Output the [X, Y] coordinate of the center of the cell containing the given text.  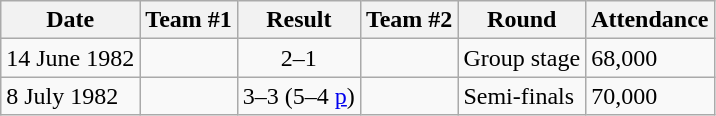
Semi-finals [522, 96]
Result [298, 20]
14 June 1982 [70, 58]
3–3 (5–4 p) [298, 96]
Team #2 [409, 20]
70,000 [650, 96]
2–1 [298, 58]
Group stage [522, 58]
Date [70, 20]
68,000 [650, 58]
8 July 1982 [70, 96]
Team #1 [189, 20]
Attendance [650, 20]
Round [522, 20]
